From the cell containing the given text, extract its center point as (X, Y) coordinate. 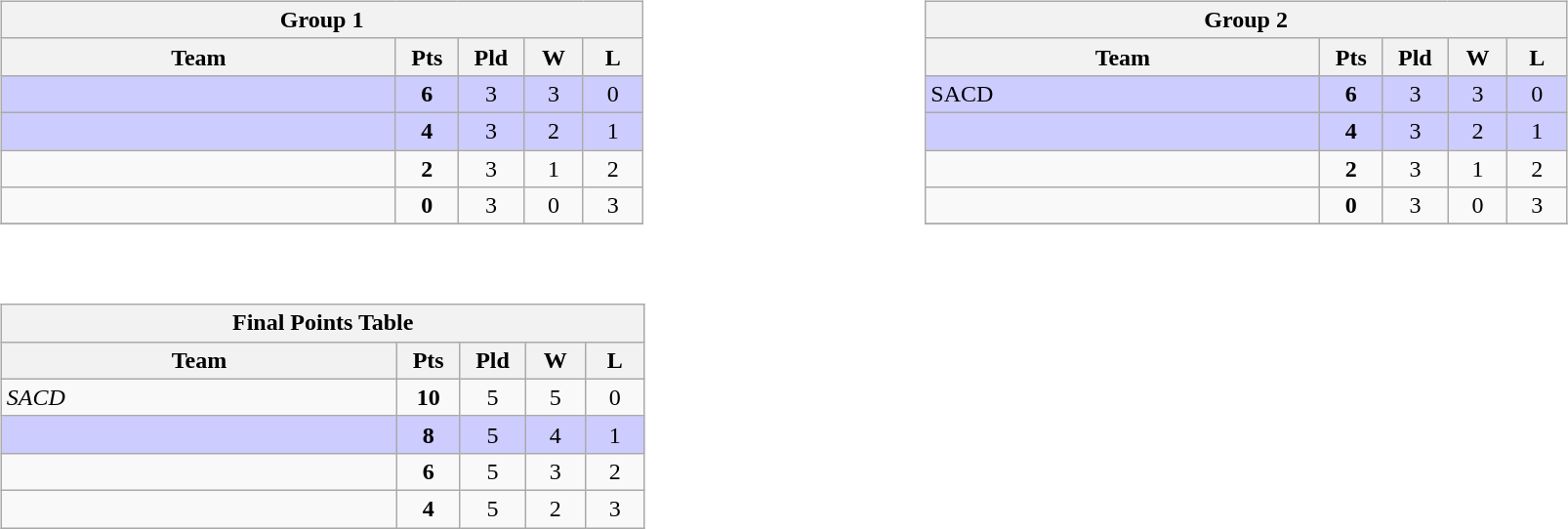
Group 2 (1246, 20)
10 (429, 397)
8 (429, 434)
Group 1 (322, 20)
Final Points Table (322, 323)
